Determine the (x, y) coordinate at the center of the cell enclosing the given text.  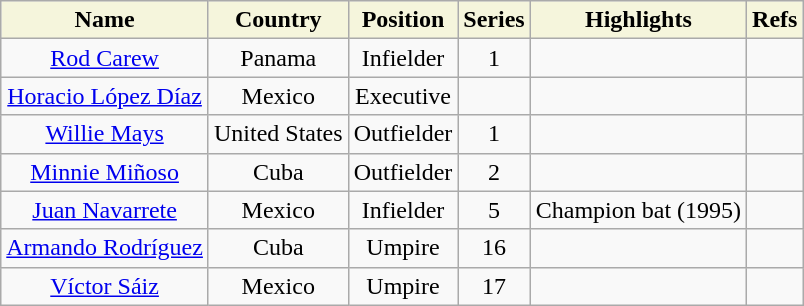
Refs (775, 20)
Minnie Miñoso (105, 172)
Name (105, 20)
Highlights (638, 20)
United States (278, 134)
2 (494, 172)
Willie Mays (105, 134)
Panama (278, 58)
5 (494, 210)
Armando Rodríguez (105, 248)
Horacio López Díaz (105, 96)
17 (494, 286)
Executive (403, 96)
Víctor Sáiz (105, 286)
Series (494, 20)
Position (403, 20)
Rod Carew (105, 58)
Champion bat (1995) (638, 210)
16 (494, 248)
Country (278, 20)
Juan Navarrete (105, 210)
